Find where the given text appears and provide that cell's center as [X, Y] coordinate. 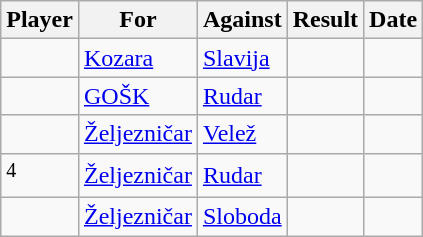
Slavija [242, 58]
4 [40, 176]
Velež [242, 134]
Result [325, 20]
Sloboda [242, 217]
For [138, 20]
Player [40, 20]
Kozara [138, 58]
Date [394, 20]
Against [242, 20]
GOŠK [138, 96]
